Return the (X, Y) coordinate for the center point of the cell that contains the specified text.  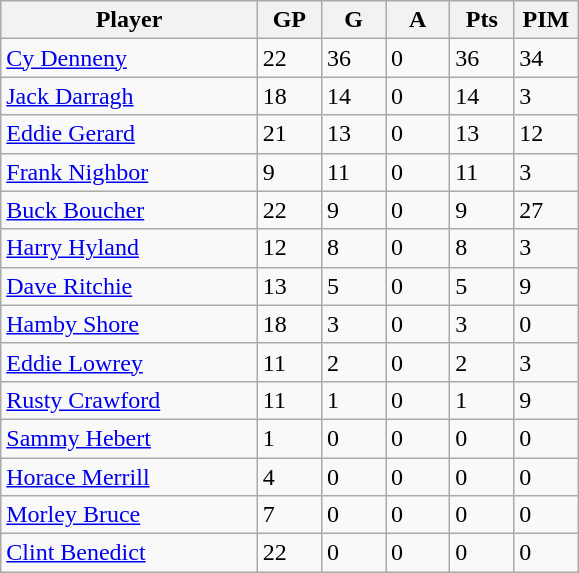
21 (289, 134)
PIM (546, 20)
Jack Darragh (130, 96)
Eddie Gerard (130, 134)
Rusty Crawford (130, 400)
GP (289, 20)
Dave Ritchie (130, 286)
A (418, 20)
G (353, 20)
Horace Merrill (130, 477)
Clint Benedict (130, 553)
Frank Nighbor (130, 172)
Buck Boucher (130, 210)
Pts (482, 20)
4 (289, 477)
27 (546, 210)
7 (289, 515)
Hamby Shore (130, 324)
34 (546, 58)
Harry Hyland (130, 248)
Morley Bruce (130, 515)
Eddie Lowrey (130, 362)
Cy Denneny (130, 58)
Sammy Hebert (130, 438)
Player (130, 20)
